Detect which cell encompasses the target text, then output its [X, Y] center coordinate. 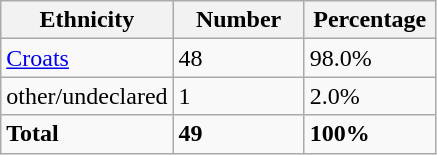
Croats [87, 58]
other/undeclared [87, 96]
48 [238, 58]
49 [238, 134]
Percentage [370, 20]
1 [238, 96]
100% [370, 134]
98.0% [370, 58]
Number [238, 20]
Ethnicity [87, 20]
2.0% [370, 96]
Total [87, 134]
